Find where the given text appears and provide that cell's center as (X, Y) coordinate. 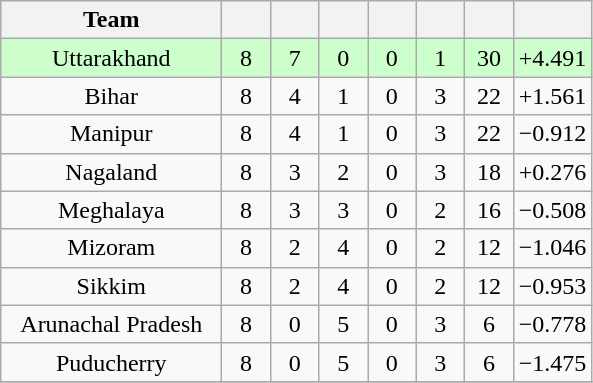
−0.508 (552, 210)
−1.046 (552, 248)
−0.912 (552, 134)
Manipur (112, 134)
Bihar (112, 96)
+4.491 (552, 58)
Puducherry (112, 362)
Team (112, 20)
+1.561 (552, 96)
Sikkim (112, 286)
18 (490, 172)
Mizoram (112, 248)
30 (490, 58)
7 (294, 58)
Arunachal Pradesh (112, 324)
Nagaland (112, 172)
+0.276 (552, 172)
16 (490, 210)
Uttarakhand (112, 58)
Meghalaya (112, 210)
−1.475 (552, 362)
−0.778 (552, 324)
−0.953 (552, 286)
